Return (X, Y) of the center of cell containing provided text 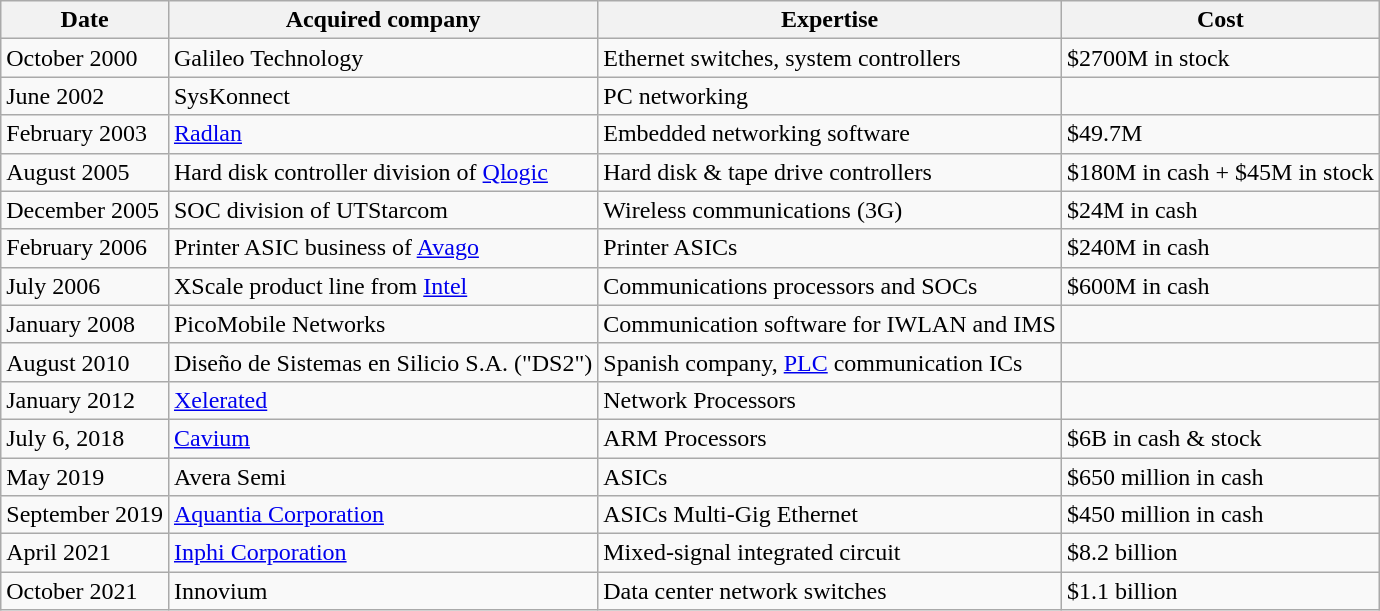
$600M in cash (1220, 286)
Acquired company (382, 20)
$2700M in stock (1220, 58)
SysKonnect (382, 96)
$1.1 billion (1220, 591)
Inphi Corporation (382, 553)
Spanish company, PLC communication ICs (830, 362)
$180M in cash + $45M in stock (1220, 172)
September 2019 (85, 515)
Printer ASIC business of Avago (382, 248)
Ethernet switches, system controllers (830, 58)
Galileo Technology (382, 58)
Avera Semi (382, 477)
$49.7M (1220, 134)
January 2008 (85, 324)
July 2006 (85, 286)
February 2003 (85, 134)
Cavium (382, 438)
$450 million in cash (1220, 515)
Embedded networking software (830, 134)
Mixed-signal integrated circuit (830, 553)
Xelerated (382, 400)
Network Processors (830, 400)
Date (85, 20)
ARM Processors (830, 438)
$8.2 billion (1220, 553)
XScale product line from Intel (382, 286)
Aquantia Corporation (382, 515)
Innovium (382, 591)
$24M in cash (1220, 210)
Diseño de Sistemas en Silicio S.A. ("DS2") (382, 362)
ASICs Multi-Gig Ethernet (830, 515)
Communications processors and SOCs (830, 286)
August 2005 (85, 172)
October 2000 (85, 58)
April 2021 (85, 553)
$240M in cash (1220, 248)
Communication software for IWLAN and IMS (830, 324)
SOC division of UTStarcom (382, 210)
ASICs (830, 477)
Hard disk & tape drive controllers (830, 172)
Wireless communications (3G) (830, 210)
Data center network switches (830, 591)
June 2002 (85, 96)
July 6, 2018 (85, 438)
August 2010 (85, 362)
January 2012 (85, 400)
PC networking (830, 96)
February 2006 (85, 248)
$6B in cash & stock (1220, 438)
$650 million in cash (1220, 477)
Radlan (382, 134)
October 2021 (85, 591)
December 2005 (85, 210)
PicoMobile Networks (382, 324)
Printer ASICs (830, 248)
Cost (1220, 20)
May 2019 (85, 477)
Expertise (830, 20)
Hard disk controller division of Qlogic (382, 172)
